Extract the (X, Y) coordinate from the center of the cell holding the provided text.  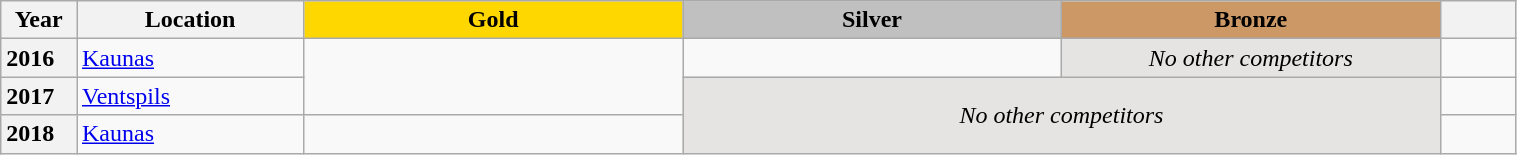
2018 (39, 134)
Location (190, 20)
Ventspils (190, 96)
Silver (872, 20)
Gold (494, 20)
Year (39, 20)
Bronze (1250, 20)
2017 (39, 96)
2016 (39, 58)
